Detect which cell encompasses the target text, then output its [X, Y] center coordinate. 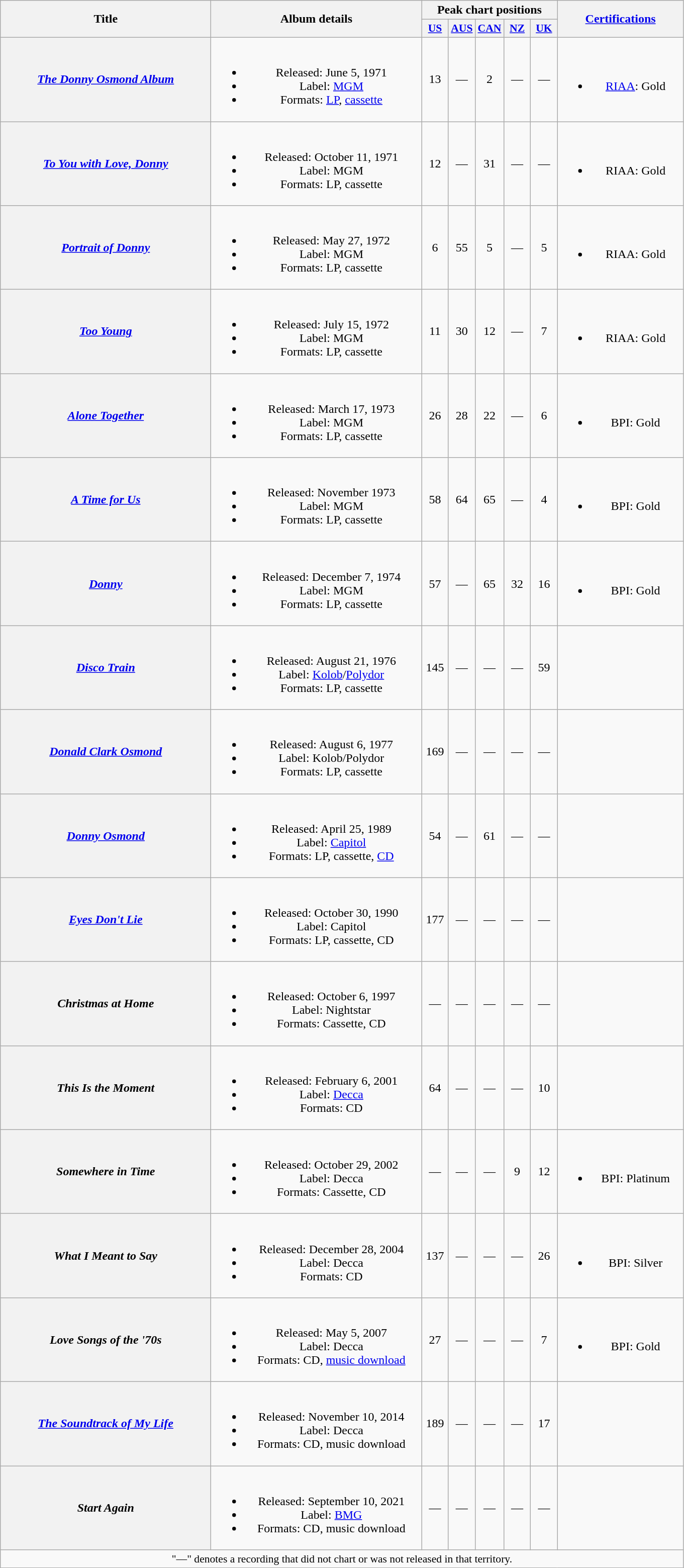
16 [544, 583]
Donny [106, 583]
Title [106, 19]
27 [435, 1340]
US [435, 29]
Released: June 5, 1971Label: MGMFormats: LP, cassette [317, 79]
Released: May 27, 1972Label: MGMFormats: LP, cassette [317, 247]
The Soundtrack of My Life [106, 1423]
145 [435, 668]
Peak chart positions [490, 10]
CAN [490, 29]
Released: September 10, 2021Label: BMGFormats: CD, music download [317, 1508]
AUS [461, 29]
Love Songs of the '70s [106, 1340]
11 [435, 332]
31 [490, 164]
9 [517, 1172]
Album details [317, 19]
137 [435, 1255]
Released: December 7, 1974Label: MGMFormats: LP, cassette [317, 583]
22 [490, 415]
BPI: Silver [620, 1255]
This Is the Moment [106, 1087]
UK [544, 29]
To You with Love, Donny [106, 164]
58 [435, 500]
What I Meant to Say [106, 1255]
Released: July 15, 1972Label: MGMFormats: LP, cassette [317, 332]
Start Again [106, 1508]
Released: October 11, 1971Label: MGMFormats: LP, cassette [317, 164]
Released: August 21, 1976Label: Kolob/PolydorFormats: LP, cassette [317, 668]
28 [461, 415]
Disco Train [106, 668]
Eyes Don't Lie [106, 919]
Certifications [620, 19]
55 [461, 247]
Released: December 28, 2004Label: DeccaFormats: CD [317, 1255]
Somewhere in Time [106, 1172]
10 [544, 1087]
Alone Together [106, 415]
The Donny Osmond Album [106, 79]
Donald Clark Osmond [106, 751]
57 [435, 583]
Released: October 6, 1997Label: NightstarFormats: Cassette, CD [317, 1004]
Released: February 6, 2001Label: DeccaFormats: CD [317, 1087]
4 [544, 500]
32 [517, 583]
BPI: Platinum [620, 1172]
2 [490, 79]
NZ [517, 29]
Portrait of Donny [106, 247]
17 [544, 1423]
189 [435, 1423]
177 [435, 919]
Released: November 1973Label: MGMFormats: LP, cassette [317, 500]
169 [435, 751]
Released: March 17, 1973Label: MGMFormats: LP, cassette [317, 415]
Released: May 5, 2007Label: DeccaFormats: CD, music download [317, 1340]
Released: October 29, 2002Label: DeccaFormats: Cassette, CD [317, 1172]
Donny Osmond [106, 836]
Too Young [106, 332]
54 [435, 836]
Released: November 10, 2014Label: DeccaFormats: CD, music download [317, 1423]
59 [544, 668]
Released: August 6, 1977Label: Kolob/PolydorFormats: LP, cassette [317, 751]
Released: April 25, 1989Label: CapitolFormats: LP, cassette, CD [317, 836]
A Time for Us [106, 500]
Released: October 30, 1990Label: CapitolFormats: LP, cassette, CD [317, 919]
Christmas at Home [106, 1004]
13 [435, 79]
30 [461, 332]
61 [490, 836]
"—" denotes a recording that did not chart or was not released in that territory. [342, 1559]
